Pinpoint the cell where the given text exists, returning its [X, Y] midpoint coordinate. 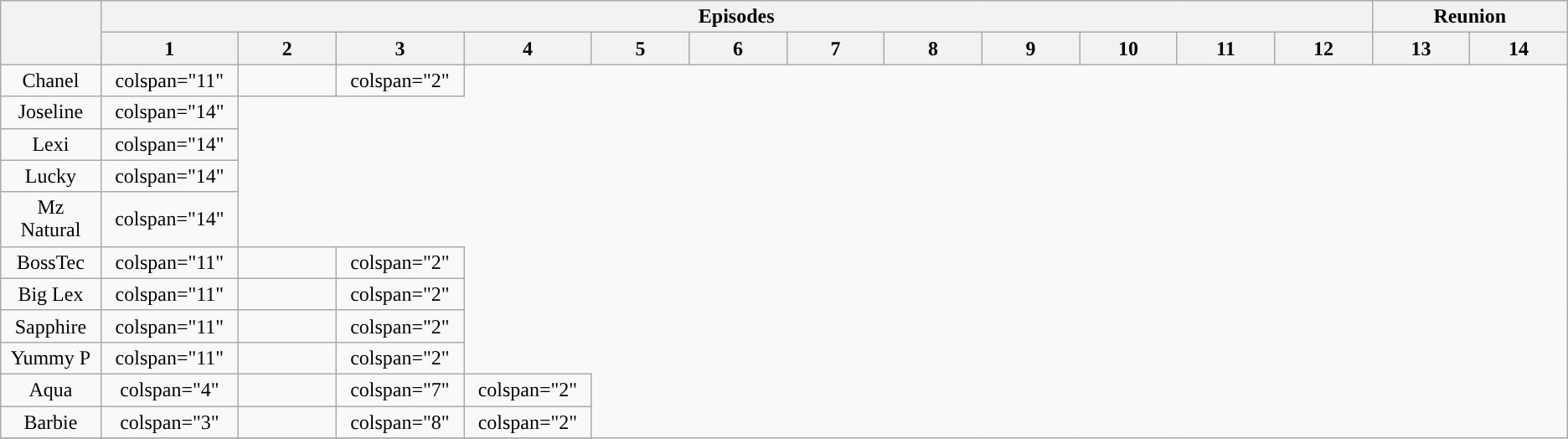
Lexi [50, 144]
13 [1421, 49]
9 [1030, 49]
colspan="4" [169, 390]
3 [400, 49]
colspan="7" [400, 390]
Chanel [50, 80]
8 [933, 49]
colspan="8" [400, 421]
Reunion [1469, 17]
7 [836, 49]
14 [1519, 49]
BossTec [50, 262]
Big Lex [50, 294]
Lucky [50, 176]
Barbie [50, 421]
4 [528, 49]
12 [1323, 49]
Joseline [50, 112]
colspan="3" [169, 421]
5 [640, 49]
Sapphire [50, 326]
Yummy P [50, 358]
Mz Natural [50, 219]
Aqua [50, 390]
6 [739, 49]
11 [1226, 49]
Episodes [736, 17]
1 [169, 49]
10 [1129, 49]
2 [288, 49]
